Extract the (X, Y) coordinate from the center of the cell holding the provided text.  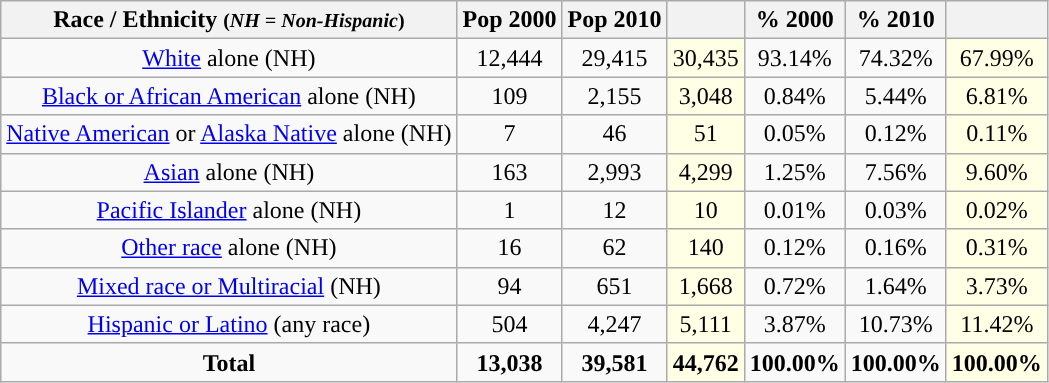
13,038 (510, 362)
39,581 (614, 362)
Total (229, 362)
3,048 (706, 96)
9.60% (996, 172)
109 (510, 96)
2,993 (614, 172)
Asian alone (NH) (229, 172)
4,299 (706, 172)
0.11% (996, 134)
12 (614, 210)
Hispanic or Latino (any race) (229, 324)
0.05% (794, 134)
74.32% (896, 58)
Black or African American alone (NH) (229, 96)
Native American or Alaska Native alone (NH) (229, 134)
1,668 (706, 286)
94 (510, 286)
504 (510, 324)
5.44% (896, 96)
0.72% (794, 286)
10.73% (896, 324)
67.99% (996, 58)
651 (614, 286)
29,415 (614, 58)
62 (614, 248)
Pacific Islander alone (NH) (229, 210)
44,762 (706, 362)
0.03% (896, 210)
93.14% (794, 58)
10 (706, 210)
2,155 (614, 96)
30,435 (706, 58)
4,247 (614, 324)
7.56% (896, 172)
1.64% (896, 286)
Pop 2010 (614, 20)
Pop 2000 (510, 20)
16 (510, 248)
3.87% (794, 324)
51 (706, 134)
1 (510, 210)
163 (510, 172)
0.16% (896, 248)
0.01% (794, 210)
Other race alone (NH) (229, 248)
12,444 (510, 58)
46 (614, 134)
6.81% (996, 96)
140 (706, 248)
Race / Ethnicity (NH = Non-Hispanic) (229, 20)
5,111 (706, 324)
0.02% (996, 210)
7 (510, 134)
White alone (NH) (229, 58)
3.73% (996, 286)
% 2010 (896, 20)
% 2000 (794, 20)
Mixed race or Multiracial (NH) (229, 286)
0.84% (794, 96)
1.25% (794, 172)
11.42% (996, 324)
0.31% (996, 248)
